Detect which cell encompasses the target text, then output its (X, Y) center coordinate. 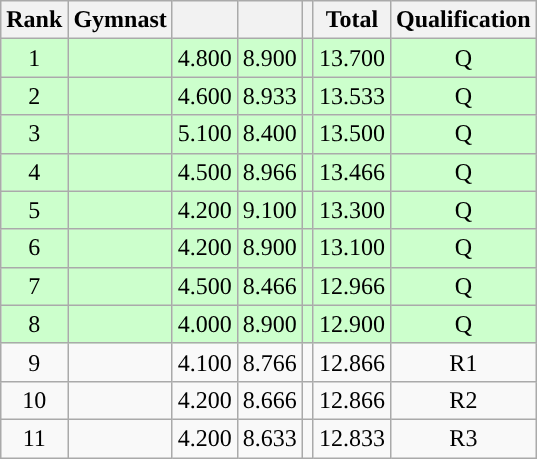
Gymnast (120, 20)
8.933 (270, 96)
9.100 (270, 210)
8.966 (270, 172)
7 (34, 286)
8 (34, 324)
13.466 (352, 172)
4.600 (204, 96)
8.766 (270, 362)
R2 (464, 400)
Total (352, 20)
R1 (464, 362)
12.900 (352, 324)
13.100 (352, 248)
Qualification (464, 20)
13.500 (352, 134)
13.700 (352, 58)
8.666 (270, 400)
4.800 (204, 58)
8.400 (270, 134)
12.833 (352, 438)
4.000 (204, 324)
8.633 (270, 438)
4.100 (204, 362)
9 (34, 362)
5 (34, 210)
13.300 (352, 210)
11 (34, 438)
4 (34, 172)
2 (34, 96)
10 (34, 400)
R3 (464, 438)
13.533 (352, 96)
1 (34, 58)
8.466 (270, 286)
3 (34, 134)
12.966 (352, 286)
Rank (34, 20)
6 (34, 248)
5.100 (204, 134)
